Detect which cell encompasses the target text, then output its [x, y] center coordinate. 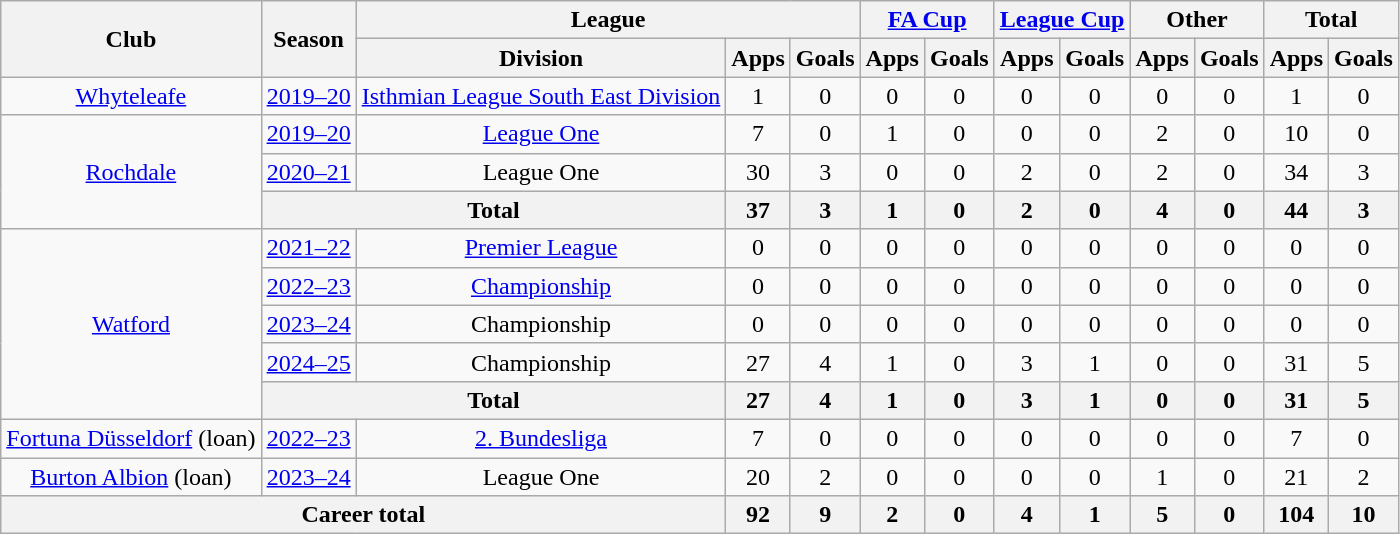
9 [825, 515]
44 [1296, 210]
FA Cup [927, 20]
Season [308, 39]
Career total [364, 515]
37 [758, 210]
30 [758, 172]
Whyteleafe [131, 96]
2021–22 [308, 248]
Watford [131, 324]
Rochdale [131, 172]
Burton Albion (loan) [131, 477]
2. Bundesliga [541, 438]
League Cup [1062, 20]
Club [131, 39]
2020–21 [308, 172]
104 [1296, 515]
Premier League [541, 248]
92 [758, 515]
Other [1197, 20]
Division [541, 58]
League [608, 20]
Isthmian League South East Division [541, 96]
20 [758, 477]
21 [1296, 477]
34 [1296, 172]
Fortuna Düsseldorf (loan) [131, 438]
2024–25 [308, 362]
